Search for the cell housing the specified text and yield its [x, y] center coordinate. 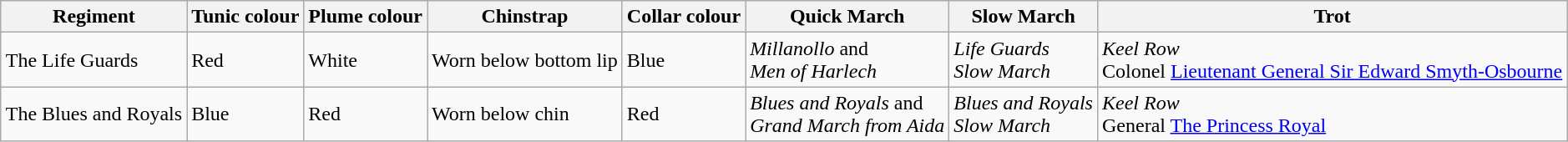
Life Guards Slow March [1024, 60]
Quick March [847, 17]
Millanollo and Men of Harlech [847, 60]
Keel RowColonel Lieutenant General Sir Edward Smyth-Osbourne [1332, 60]
Chinstrap [525, 17]
Worn below chin [525, 114]
Plume colour [366, 17]
Keel RowGeneral The Princess Royal [1332, 114]
Worn below bottom lip [525, 60]
The Life Guards [94, 60]
Blues and Royals Slow March [1024, 114]
Blues and Royals and Grand March from Aida [847, 114]
Slow March [1024, 17]
White [366, 60]
Tunic colour [245, 17]
The Blues and Royals [94, 114]
Regiment [94, 17]
Collar colour [683, 17]
Trot [1332, 17]
